Find where the given text appears and provide that cell's center as [x, y] coordinate. 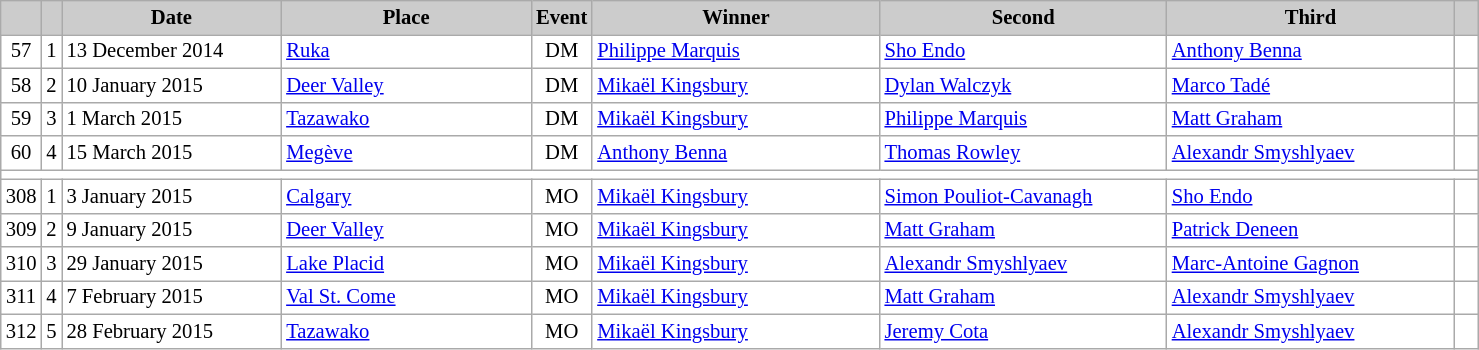
13 December 2014 [172, 51]
Winner [736, 17]
Patrick Deneen [1310, 230]
Lake Placid [406, 263]
Megève [406, 153]
Dylan Walczyk [1024, 85]
Place [406, 17]
3 January 2015 [172, 196]
312 [22, 331]
Marc-Antoine Gagnon [1310, 263]
9 January 2015 [172, 230]
29 January 2015 [172, 263]
Ruka [406, 51]
Marco Tadé [1310, 85]
Jeremy Cota [1024, 331]
58 [22, 85]
308 [22, 196]
57 [22, 51]
Event [562, 17]
310 [22, 263]
Second [1024, 17]
1 March 2015 [172, 119]
Calgary [406, 196]
Date [172, 17]
5 [51, 331]
Val St. Come [406, 297]
59 [22, 119]
60 [22, 153]
309 [22, 230]
15 March 2015 [172, 153]
10 January 2015 [172, 85]
Third [1310, 17]
28 February 2015 [172, 331]
Simon Pouliot-Cavanagh [1024, 196]
311 [22, 297]
7 February 2015 [172, 297]
Thomas Rowley [1024, 153]
